Extract the [x, y] coordinate from the center of the cell holding the provided text.  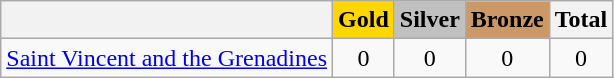
Gold [364, 20]
Bronze [507, 20]
Saint Vincent and the Grenadines [167, 58]
Total [581, 20]
Silver [430, 20]
